Pinpoint the cell where the given text exists, returning its [x, y] midpoint coordinate. 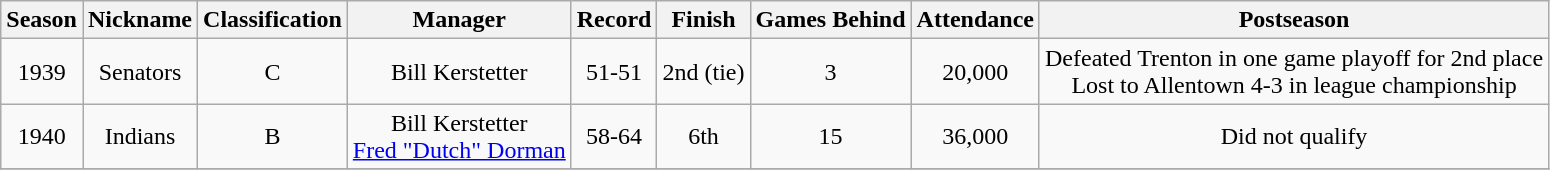
6th [704, 136]
1940 [42, 136]
C [273, 72]
51-51 [614, 72]
1939 [42, 72]
58-64 [614, 136]
Indians [140, 136]
Bill Kerstetter [459, 72]
Bill Kerstetter Fred "Dutch" Dorman [459, 136]
2nd (tie) [704, 72]
20,000 [975, 72]
Games Behind [830, 20]
Finish [704, 20]
Attendance [975, 20]
36,000 [975, 136]
Manager [459, 20]
Defeated Trenton in one game playoff for 2nd place Lost to Allentown 4-3 in league championship [1294, 72]
B [273, 136]
Did not qualify [1294, 136]
Season [42, 20]
Classification [273, 20]
Postseason [1294, 20]
Record [614, 20]
3 [830, 72]
15 [830, 136]
Nickname [140, 20]
Senators [140, 72]
